Find where the given text appears and provide that cell's center as [x, y] coordinate. 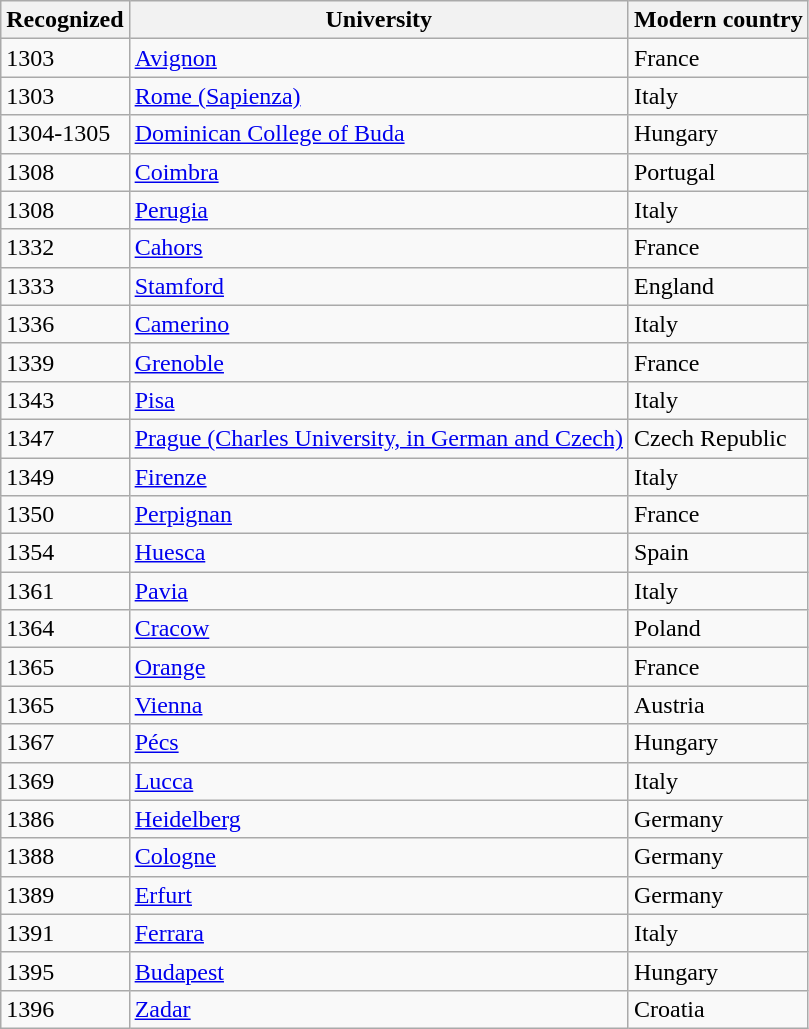
1333 [65, 286]
Cologne [378, 857]
Firenze [378, 477]
1391 [65, 933]
Pisa [378, 400]
Portugal [718, 172]
1361 [65, 591]
University [378, 20]
1389 [65, 895]
1350 [65, 515]
Grenoble [378, 362]
Cahors [378, 248]
England [718, 286]
Czech Republic [718, 438]
1347 [65, 438]
1349 [65, 477]
Pavia [378, 591]
Erfurt [378, 895]
Modern country [718, 20]
Stamford [378, 286]
Spain [718, 553]
1396 [65, 1009]
1343 [65, 400]
Austria [718, 705]
Coimbra [378, 172]
1369 [65, 781]
Zadar [378, 1009]
Huesca [378, 553]
1395 [65, 971]
Camerino [378, 324]
1367 [65, 743]
Lucca [378, 781]
1386 [65, 819]
Orange [378, 667]
1339 [65, 362]
Ferrara [378, 933]
Prague (Charles University, in German and Czech) [378, 438]
Poland [718, 629]
Perpignan [378, 515]
Cracow [378, 629]
Avignon [378, 58]
Pécs [378, 743]
Croatia [718, 1009]
1364 [65, 629]
Rome (Sapienza) [378, 96]
1354 [65, 553]
Budapest [378, 971]
Heidelberg [378, 819]
1388 [65, 857]
1336 [65, 324]
Dominican College of Buda [378, 134]
1332 [65, 248]
1304-1305 [65, 134]
Vienna [378, 705]
Perugia [378, 210]
Recognized [65, 20]
